Locate the cell with the specified text and output its [x, y] center coordinate. 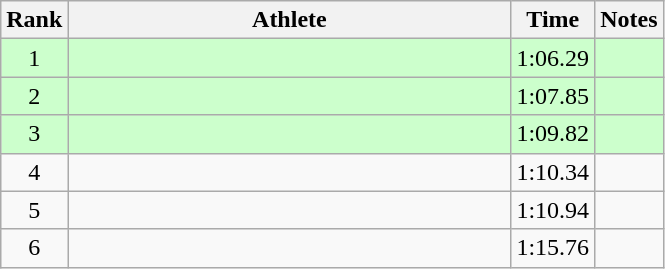
1:07.85 [553, 96]
1 [34, 58]
1:06.29 [553, 58]
2 [34, 96]
4 [34, 172]
1:15.76 [553, 248]
1:10.94 [553, 210]
1:10.34 [553, 172]
3 [34, 134]
Time [553, 20]
Notes [629, 20]
5 [34, 210]
6 [34, 248]
Rank [34, 20]
1:09.82 [553, 134]
Athlete [290, 20]
